Pinpoint the cell where the given text exists, returning its [X, Y] midpoint coordinate. 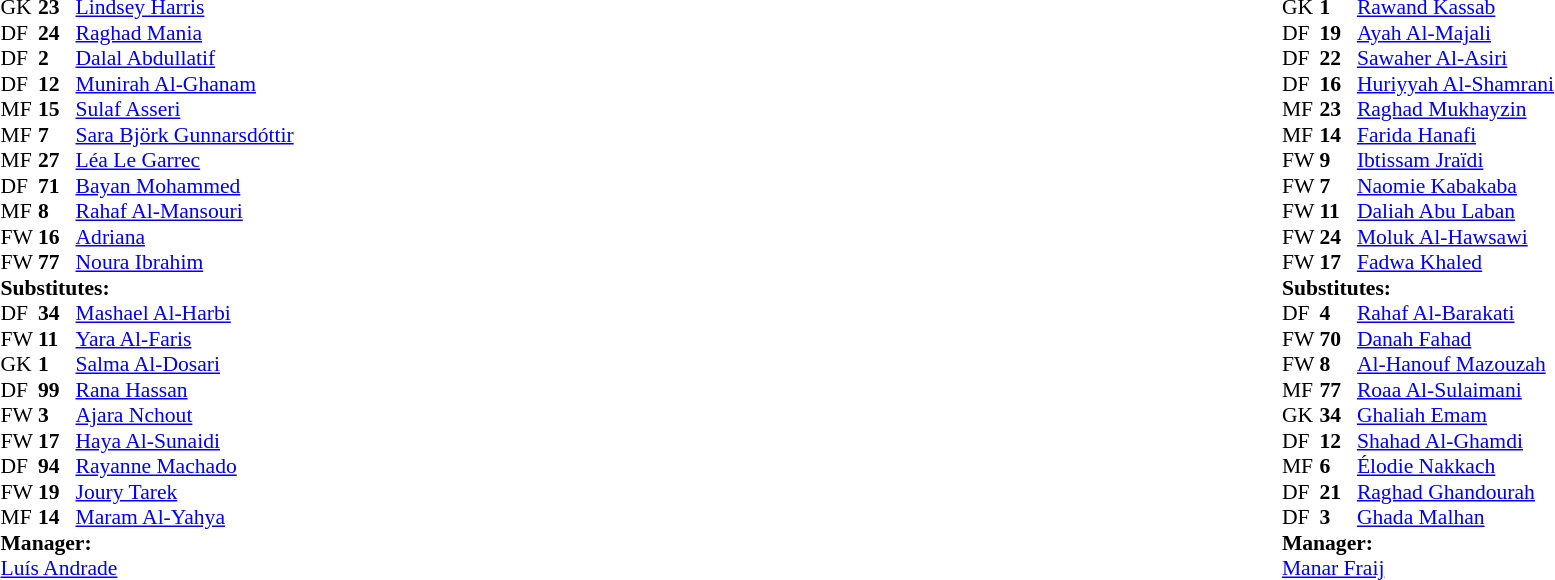
23 [1338, 109]
Noura Ibrahim [185, 263]
Mashael Al-Harbi [185, 313]
15 [57, 109]
Ayah Al-Majali [1456, 33]
Dalal Abdullatif [185, 59]
Sara Björk Gunnarsdóttir [185, 135]
Rahaf Al-Mansouri [185, 211]
Munirah Al-Ghanam [185, 84]
4 [1338, 313]
70 [1338, 339]
Ajara Nchout [185, 415]
Rana Hassan [185, 390]
Sawaher Al-Asiri [1456, 59]
Ibtissam Jraïdi [1456, 161]
27 [57, 161]
Bayan Mohammed [185, 186]
6 [1338, 467]
Raghad Mania [185, 33]
1 [57, 365]
Léa Le Garrec [185, 161]
Naomie Kabakaba [1456, 186]
Rayanne Machado [185, 467]
Al-Hanouf Mazouzah [1456, 365]
Salma Al-Dosari [185, 365]
94 [57, 467]
Raghad Mukhayzin [1456, 109]
2 [57, 59]
9 [1338, 161]
22 [1338, 59]
Farida Hanafi [1456, 135]
21 [1338, 492]
Fadwa Khaled [1456, 263]
Huriyyah Al-Shamrani [1456, 84]
Roaa Al-Sulaimani [1456, 390]
Adriana [185, 237]
Joury Tarek [185, 492]
Moluk Al-Hawsawi [1456, 237]
Ghaliah Emam [1456, 415]
Shahad Al-Ghamdi [1456, 441]
Sulaf Asseri [185, 109]
Ghada Malhan [1456, 517]
Danah Fahad [1456, 339]
99 [57, 390]
Élodie Nakkach [1456, 467]
Daliah Abu Laban [1456, 211]
Yara Al-Faris [185, 339]
Rahaf Al-Barakati [1456, 313]
Haya Al-Sunaidi [185, 441]
71 [57, 186]
Raghad Ghandourah [1456, 492]
Maram Al-Yahya [185, 517]
